Search for the cell housing the specified text and yield its [x, y] center coordinate. 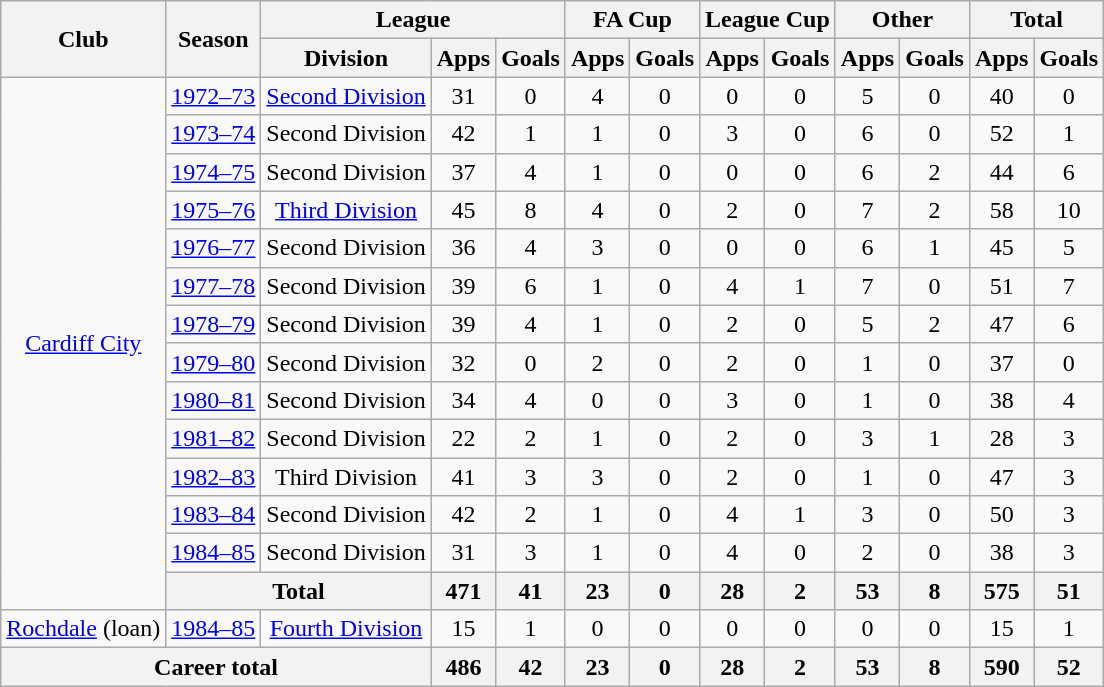
1980–81 [214, 400]
Cardiff City [84, 344]
1976–77 [214, 248]
1975–76 [214, 210]
1977–78 [214, 286]
575 [1001, 591]
471 [463, 591]
10 [1069, 210]
40 [1001, 96]
Fourth Division [346, 629]
1983–84 [214, 515]
58 [1001, 210]
36 [463, 248]
Career total [216, 667]
32 [463, 362]
1974–75 [214, 172]
50 [1001, 515]
Division [346, 58]
22 [463, 438]
486 [463, 667]
Season [214, 39]
1973–74 [214, 134]
44 [1001, 172]
League Cup [768, 20]
1982–83 [214, 477]
Rochdale (loan) [84, 629]
FA Cup [632, 20]
590 [1001, 667]
League [414, 20]
Other [902, 20]
1978–79 [214, 324]
1979–80 [214, 362]
Club [84, 39]
1981–82 [214, 438]
1972–73 [214, 96]
34 [463, 400]
